Identify which cell holds the provided text, then report its [x, y] central coordinate. 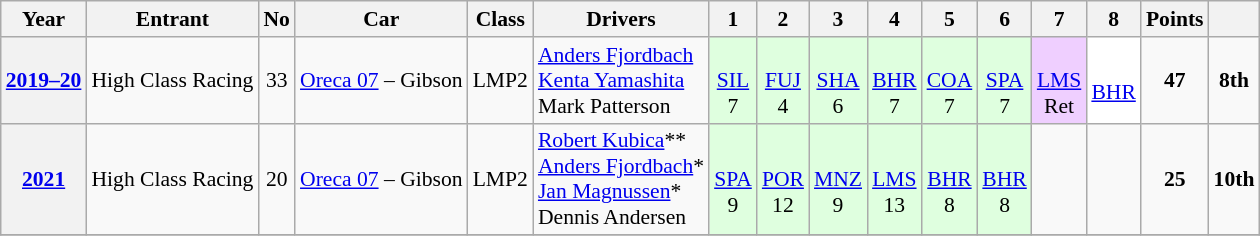
SPA7 [1004, 80]
8 [1114, 19]
Car [382, 19]
33 [276, 80]
47 [1175, 80]
5 [950, 19]
2021 [44, 179]
MNZ9 [838, 179]
BHR [1114, 80]
COA7 [950, 80]
7 [1060, 19]
Anders Fjordbach Kenta Yamashita Mark Patterson [621, 80]
LMSRet [1060, 80]
2 [783, 19]
FUJ4 [783, 80]
Robert Kubica** Anders Fjordbach* Jan Magnussen* Dennis Andersen [621, 179]
POR12 [783, 179]
BHR7 [894, 80]
4 [894, 19]
Points [1175, 19]
SIL7 [733, 80]
Year [44, 19]
6 [1004, 19]
SPA9 [733, 179]
1 [733, 19]
20 [276, 179]
8th [1234, 80]
No [276, 19]
10th [1234, 179]
LMS13 [894, 179]
2019–20 [44, 80]
3 [838, 19]
Drivers [621, 19]
Class [500, 19]
25 [1175, 179]
Entrant [172, 19]
SHA6 [838, 80]
